Return (x, y) of the center of cell containing provided text 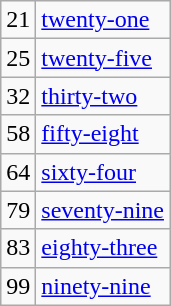
twenty-one (103, 20)
twenty-five (103, 58)
64 (18, 172)
25 (18, 58)
seventy-nine (103, 210)
99 (18, 286)
eighty-three (103, 248)
21 (18, 20)
32 (18, 96)
thirty-two (103, 96)
79 (18, 210)
ninety-nine (103, 286)
83 (18, 248)
sixty-four (103, 172)
58 (18, 134)
fifty-eight (103, 134)
